From the cell containing the given text, extract its center point as [X, Y] coordinate. 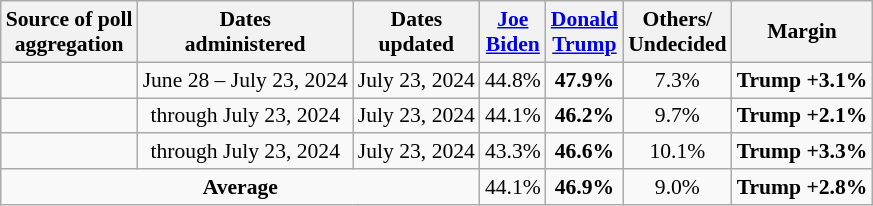
10.1% [677, 152]
June 28 – July 23, 2024 [246, 80]
9.0% [677, 187]
Source of pollaggregation [70, 32]
Datesupdated [416, 32]
Trump +3.3% [802, 152]
43.3% [513, 152]
Trump +3.1% [802, 80]
9.7% [677, 116]
46.6% [584, 152]
Margin [802, 32]
DonaldTrump [584, 32]
Others/Undecided [677, 32]
Datesadministered [246, 32]
Trump +2.8% [802, 187]
Average [240, 187]
44.8% [513, 80]
46.9% [584, 187]
46.2% [584, 116]
JoeBiden [513, 32]
47.9% [584, 80]
Trump +2.1% [802, 116]
7.3% [677, 80]
